From the cell containing the given text, extract its center point as (X, Y) coordinate. 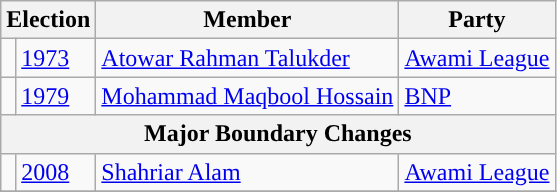
1979 (56, 96)
Member (248, 20)
2008 (56, 172)
Major Boundary Changes (278, 134)
Atowar Rahman Talukder (248, 58)
Party (477, 20)
Election (48, 20)
1973 (56, 58)
Mohammad Maqbool Hossain (248, 96)
Shahriar Alam (248, 172)
BNP (477, 96)
